Provide the (x, y) coordinate of the cell's center where the given text is located.  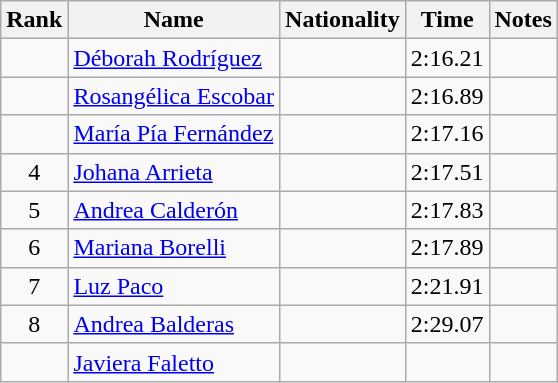
Johana Arrieta (174, 172)
Rosangélica Escobar (174, 96)
2:17.51 (447, 172)
Nationality (343, 20)
2:16.21 (447, 58)
Déborah Rodríguez (174, 58)
4 (34, 172)
Luz Paco (174, 286)
2:17.83 (447, 210)
8 (34, 324)
2:29.07 (447, 324)
7 (34, 286)
Notes (523, 20)
6 (34, 248)
2:17.89 (447, 248)
Mariana Borelli (174, 248)
Rank (34, 20)
5 (34, 210)
María Pía Fernández (174, 134)
Andrea Calderón (174, 210)
2:17.16 (447, 134)
Name (174, 20)
Javiera Faletto (174, 362)
2:16.89 (447, 96)
2:21.91 (447, 286)
Andrea Balderas (174, 324)
Time (447, 20)
